Output the [X, Y] coordinate of the center of the cell containing the given text.  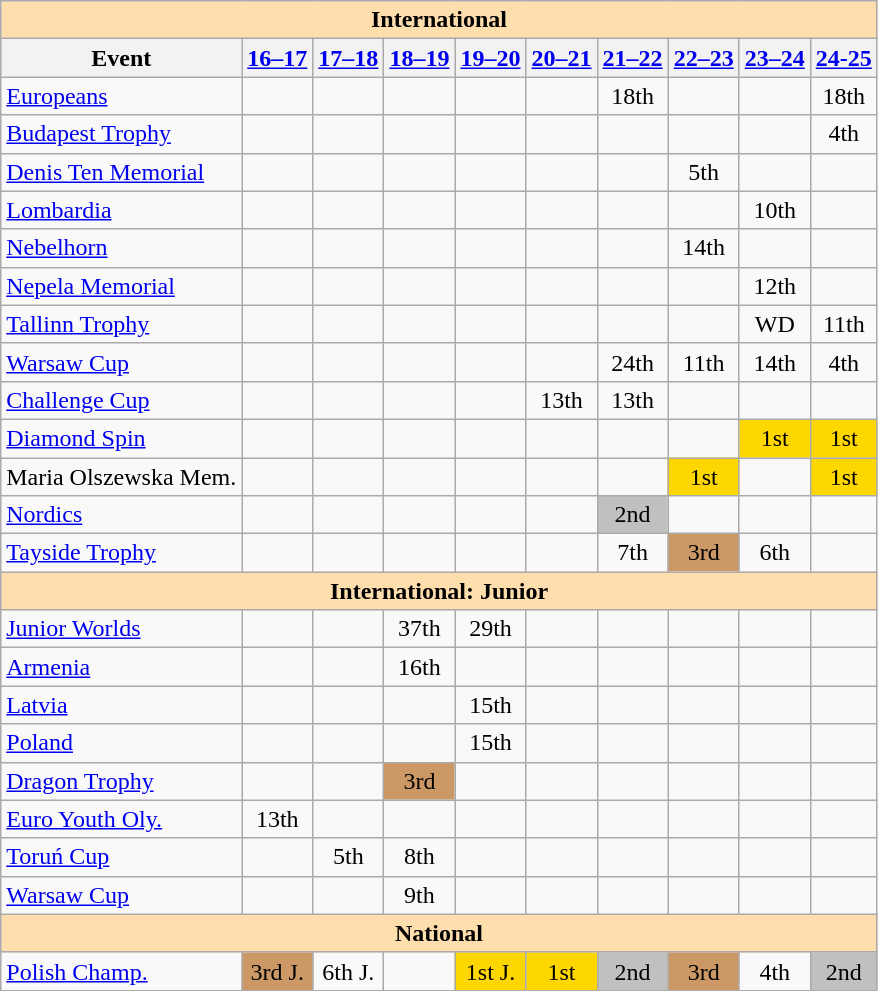
National [440, 933]
22–23 [704, 58]
1st J. [490, 971]
24-25 [844, 58]
Tallinn Trophy [122, 324]
Nordics [122, 515]
Dragon Trophy [122, 781]
Budapest Trophy [122, 134]
Armenia [122, 667]
WD [774, 324]
Event [122, 58]
24th [632, 362]
12th [774, 286]
Nepela Memorial [122, 286]
9th [420, 895]
10th [774, 210]
6th [774, 553]
19–20 [490, 58]
Diamond Spin [122, 438]
23–24 [774, 58]
7th [632, 553]
Challenge Cup [122, 400]
Europeans [122, 96]
Junior Worlds [122, 629]
20–21 [562, 58]
Poland [122, 743]
29th [490, 629]
Denis Ten Memorial [122, 172]
3rd J. [278, 971]
18–19 [420, 58]
8th [420, 857]
International: Junior [440, 591]
16–17 [278, 58]
16th [420, 667]
21–22 [632, 58]
Euro Youth Oly. [122, 819]
International [440, 20]
Maria Olszewska Mem. [122, 477]
6th J. [348, 971]
Lombardia [122, 210]
Polish Champ. [122, 971]
Toruń Cup [122, 857]
Latvia [122, 705]
Nebelhorn [122, 248]
37th [420, 629]
Tayside Trophy [122, 553]
17–18 [348, 58]
